Extract the (X, Y) coordinate from the center of the cell holding the provided text.  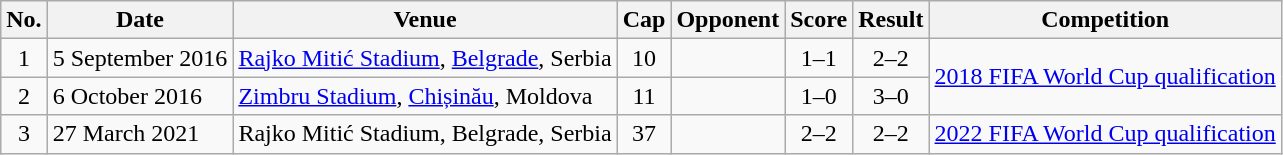
Score (819, 20)
37 (644, 134)
Date (140, 20)
27 March 2021 (140, 134)
10 (644, 58)
6 October 2016 (140, 96)
Zimbru Stadium, Chișinău, Moldova (425, 96)
1 (24, 58)
Cap (644, 20)
1–1 (819, 58)
Venue (425, 20)
Result (891, 20)
1–0 (819, 96)
Competition (1105, 20)
3 (24, 134)
2 (24, 96)
2022 FIFA World Cup qualification (1105, 134)
3–0 (891, 96)
Opponent (728, 20)
2018 FIFA World Cup qualification (1105, 77)
5 September 2016 (140, 58)
No. (24, 20)
11 (644, 96)
